Provide the [X, Y] coordinate of the cell's center where the given text is located.  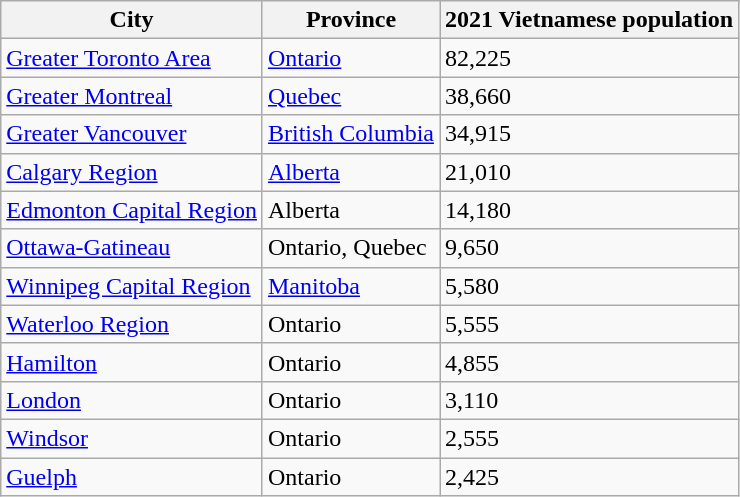
British Columbia [350, 134]
9,650 [590, 248]
London [132, 400]
34,915 [590, 134]
Greater Toronto Area [132, 58]
Quebec [350, 96]
Ottawa-Gatineau [132, 248]
5,580 [590, 286]
38,660 [590, 96]
14,180 [590, 210]
Guelph [132, 477]
City [132, 20]
5,555 [590, 324]
Greater Montreal [132, 96]
Greater Vancouver [132, 134]
21,010 [590, 172]
Province [350, 20]
2021 Vietnamese population [590, 20]
Windsor [132, 438]
82,225 [590, 58]
2,555 [590, 438]
2,425 [590, 477]
4,855 [590, 362]
Winnipeg Capital Region [132, 286]
3,110 [590, 400]
Waterloo Region [132, 324]
Manitoba [350, 286]
Edmonton Capital Region [132, 210]
Calgary Region [132, 172]
Ontario, Quebec [350, 248]
Hamilton [132, 362]
